Output the [X, Y] coordinate of the center of the cell containing the given text.  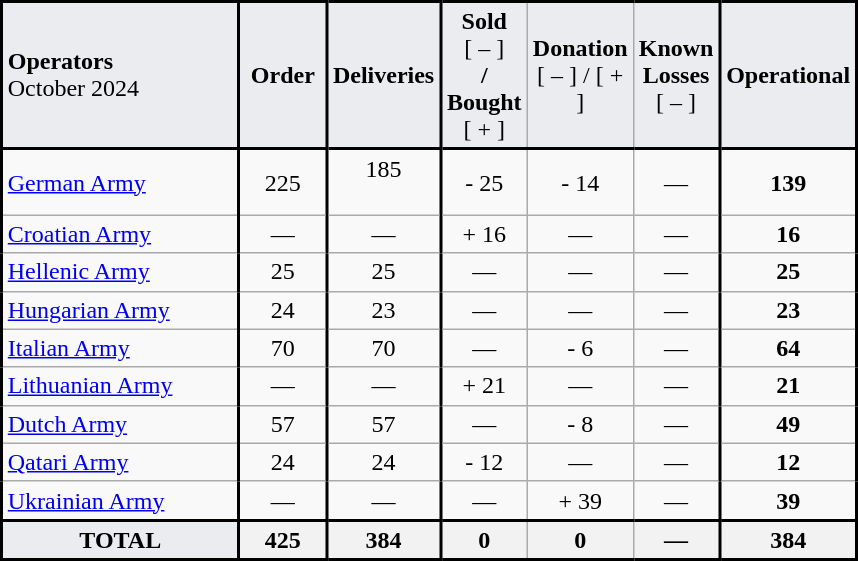
Ukrainian Army [121, 500]
Lithuanian Army [121, 386]
39 [788, 500]
139 [788, 182]
Order [283, 76]
- 6 [580, 348]
Dutch Army [121, 424]
German Army [121, 182]
+ 21 [484, 386]
+ 39 [580, 500]
- 25 [484, 182]
+ 16 [484, 234]
21 [788, 386]
Operational [788, 76]
64 [788, 348]
- 8 [580, 424]
225 [283, 182]
Hellenic Army [121, 272]
12 [788, 462]
Donation[ – ] / [ + ] [580, 76]
425 [283, 540]
Italian Army [121, 348]
Croatian Army [121, 234]
TOTAL [121, 540]
Known Losses[ – ] [676, 76]
185 [384, 182]
- 14 [580, 182]
49 [788, 424]
Deliveries [384, 76]
Operators October 2024 [121, 76]
Sold[ – ]/ Bought[ + ] [484, 76]
Hungarian Army [121, 310]
Qatari Army [121, 462]
- 12 [484, 462]
16 [788, 234]
